Pinpoint the cell where the given text exists, returning its [X, Y] midpoint coordinate. 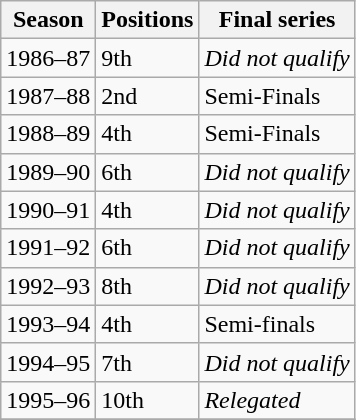
1986–87 [48, 58]
Relegated [277, 400]
1987–88 [48, 96]
1994–95 [48, 362]
Season [48, 20]
1988–89 [48, 134]
Final series [277, 20]
1995–96 [48, 400]
1992–93 [48, 286]
7th [148, 362]
Positions [148, 20]
1990–91 [48, 210]
1989–90 [48, 172]
9th [148, 58]
10th [148, 400]
1991–92 [48, 248]
2nd [148, 96]
Semi-finals [277, 324]
1993–94 [48, 324]
8th [148, 286]
